Locate the cell with the specified text and output its [x, y] center coordinate. 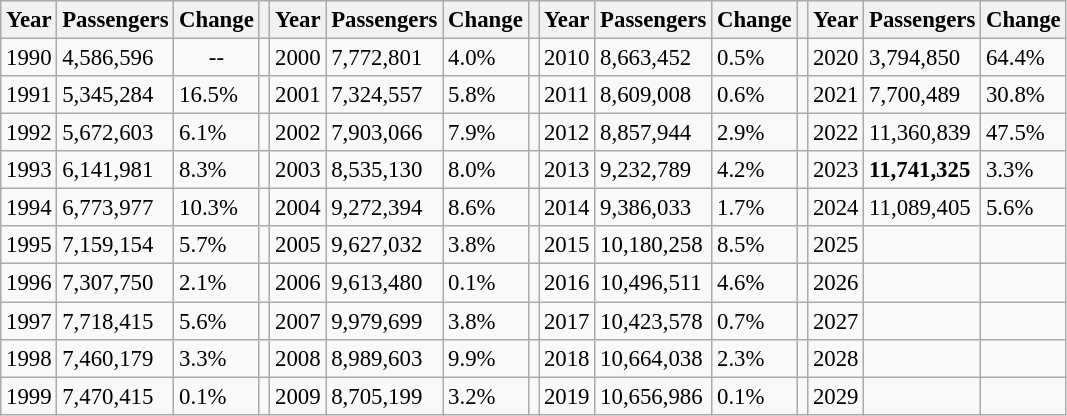
1997 [29, 321]
2.1% [216, 283]
4.6% [754, 283]
10,656,986 [654, 396]
4.2% [754, 170]
1993 [29, 170]
2014 [567, 208]
8,609,008 [654, 95]
2026 [836, 283]
8.0% [486, 170]
6.1% [216, 133]
1.7% [754, 208]
11,089,405 [922, 208]
6,773,977 [116, 208]
8.5% [754, 245]
10,423,578 [654, 321]
5.7% [216, 245]
9,272,394 [384, 208]
2015 [567, 245]
8,857,944 [654, 133]
2001 [298, 95]
2021 [836, 95]
2020 [836, 58]
2.9% [754, 133]
8,535,130 [384, 170]
4,586,596 [116, 58]
9,232,789 [654, 170]
7,324,557 [384, 95]
2016 [567, 283]
0.6% [754, 95]
8.3% [216, 170]
7,470,415 [116, 396]
7,718,415 [116, 321]
47.5% [1024, 133]
2.3% [754, 358]
1998 [29, 358]
10.3% [216, 208]
1991 [29, 95]
2025 [836, 245]
5,345,284 [116, 95]
7,307,750 [116, 283]
9.9% [486, 358]
7,772,801 [384, 58]
2007 [298, 321]
7.9% [486, 133]
2006 [298, 283]
9,979,699 [384, 321]
2004 [298, 208]
3,794,850 [922, 58]
1992 [29, 133]
11,360,839 [922, 133]
9,627,032 [384, 245]
1996 [29, 283]
8,663,452 [654, 58]
7,700,489 [922, 95]
10,180,258 [654, 245]
2009 [298, 396]
7,903,066 [384, 133]
2029 [836, 396]
2000 [298, 58]
7,159,154 [116, 245]
0.7% [754, 321]
2005 [298, 245]
2012 [567, 133]
2010 [567, 58]
2017 [567, 321]
6,141,981 [116, 170]
7,460,179 [116, 358]
2008 [298, 358]
64.4% [1024, 58]
2003 [298, 170]
2022 [836, 133]
11,741,325 [922, 170]
4.0% [486, 58]
8,705,199 [384, 396]
2028 [836, 358]
3.2% [486, 396]
16.5% [216, 95]
9,613,480 [384, 283]
9,386,033 [654, 208]
1994 [29, 208]
2019 [567, 396]
10,496,511 [654, 283]
8,989,603 [384, 358]
1999 [29, 396]
2018 [567, 358]
2027 [836, 321]
-- [216, 58]
5,672,603 [116, 133]
2024 [836, 208]
2002 [298, 133]
1995 [29, 245]
30.8% [1024, 95]
2011 [567, 95]
2013 [567, 170]
8.6% [486, 208]
5.8% [486, 95]
10,664,038 [654, 358]
1990 [29, 58]
0.5% [754, 58]
2023 [836, 170]
